Scan for the cell matching the given text and deliver its [X, Y] coordinate at center. 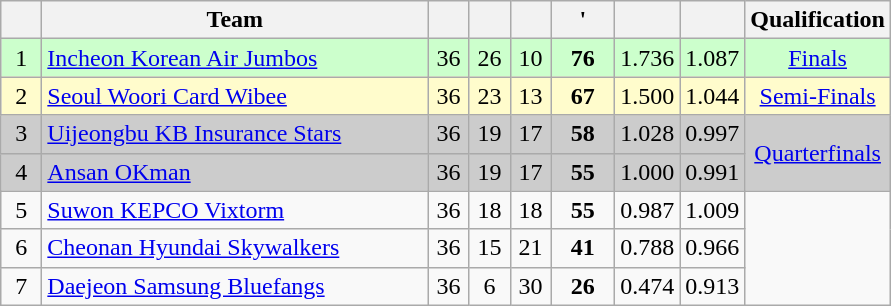
Finals [818, 58]
21 [530, 248]
1 [22, 58]
30 [530, 286]
0.913 [712, 286]
13 [530, 96]
1.028 [648, 134]
Uijeongbu KB Insurance Stars [235, 134]
1.000 [648, 172]
0.966 [712, 248]
Cheonan Hyundai Skywalkers [235, 248]
Suwon KEPCO Vixtorm [235, 210]
41 [583, 248]
Qualification [818, 20]
1.500 [648, 96]
Semi-Finals [818, 96]
Daejeon Samsung Bluefangs [235, 286]
5 [22, 210]
1.087 [712, 58]
Incheon Korean Air Jumbos [235, 58]
3 [22, 134]
Team [235, 20]
2 [22, 96]
Seoul Woori Card Wibee [235, 96]
0.987 [648, 210]
15 [490, 248]
0.997 [712, 134]
7 [22, 286]
1.044 [712, 96]
58 [583, 134]
0.474 [648, 286]
0.788 [648, 248]
10 [530, 58]
1.736 [648, 58]
' [583, 20]
Ansan OKman [235, 172]
67 [583, 96]
0.991 [712, 172]
4 [22, 172]
1.009 [712, 210]
Quarterfinals [818, 153]
23 [490, 96]
76 [583, 58]
